Locate the cell with the specified text and output its [x, y] center coordinate. 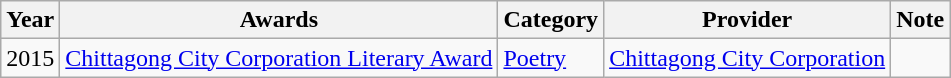
Year [30, 20]
Category [551, 20]
Awards [279, 20]
2015 [30, 58]
Chittagong City Corporation Literary Award [279, 58]
Note [920, 20]
Chittagong City Corporation [748, 58]
Provider [748, 20]
Poetry [551, 58]
